Search for the cell housing the specified text and yield its [X, Y] center coordinate. 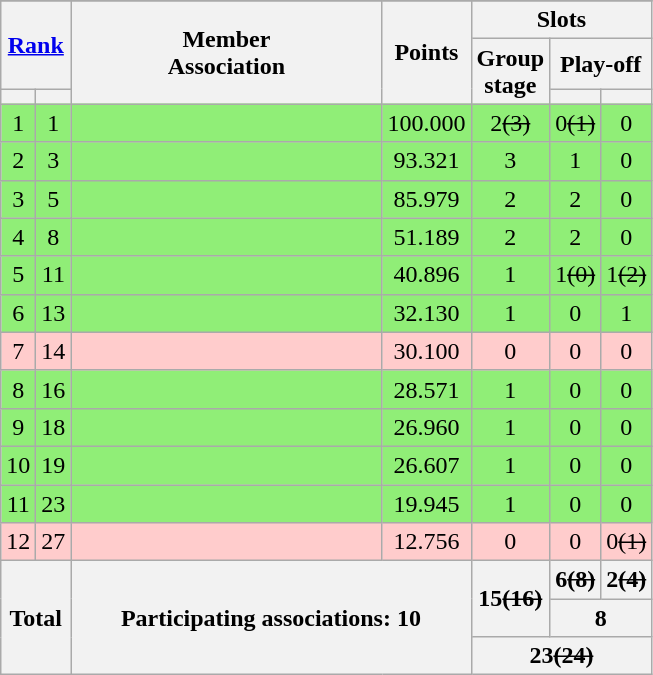
12.756 [426, 542]
10 [18, 465]
28.571 [426, 389]
2(3) [510, 123]
26.607 [426, 465]
Slots [562, 20]
23 [54, 503]
85.979 [426, 199]
23(24) [562, 656]
16 [54, 389]
15(16) [510, 599]
2(4) [626, 580]
Play-off [601, 64]
51.189 [426, 237]
19.945 [426, 503]
13 [54, 313]
Participating associations: 10 [271, 618]
100.000 [426, 123]
40.896 [426, 275]
19 [54, 465]
7 [18, 351]
93.321 [426, 161]
4 [18, 237]
Rank [36, 45]
18 [54, 427]
6 [18, 313]
30.100 [426, 351]
1(2) [626, 275]
32.130 [426, 313]
12 [18, 542]
9 [18, 427]
27 [54, 542]
26.960 [426, 427]
Points [426, 52]
Total [36, 618]
Groupstage [510, 72]
MemberAssociation [226, 52]
14 [54, 351]
6(8) [576, 580]
1(0) [576, 275]
